Capture the cell that displays the provided text and extract its [x, y] central coordinate. 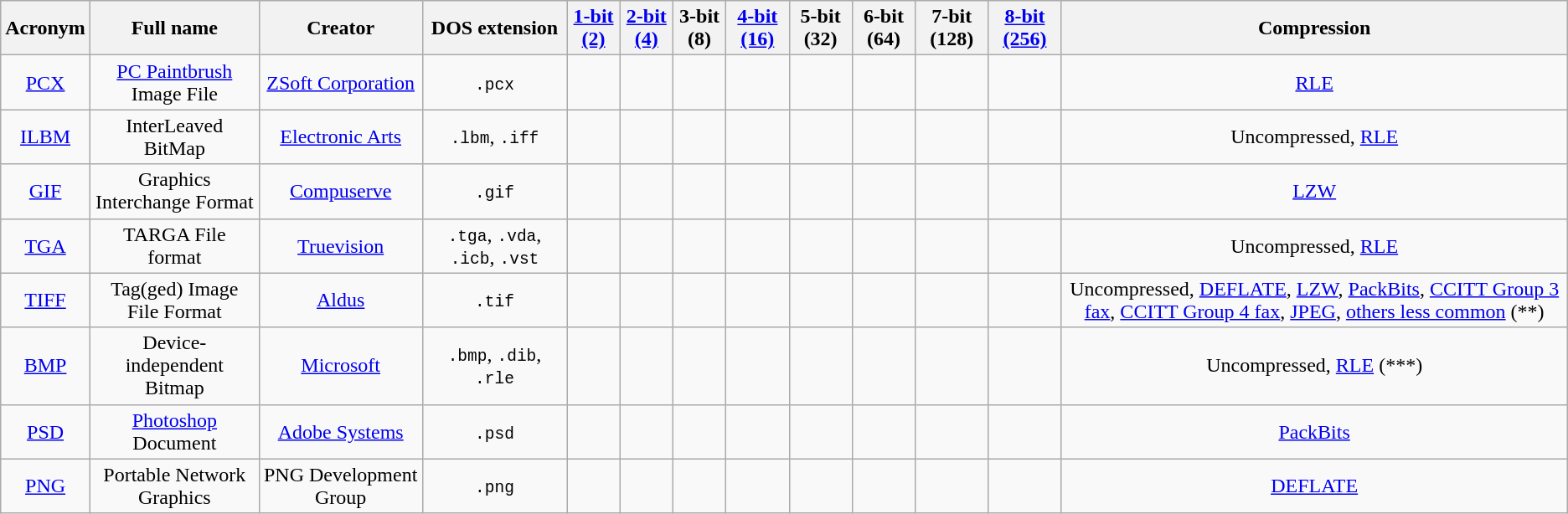
Aldus [340, 300]
PNG [45, 486]
.tif [494, 300]
Device-independent Bitmap [174, 366]
RLE [1314, 82]
5-bit (32) [821, 28]
6-bit (64) [883, 28]
GIF [45, 191]
.gif [494, 191]
.tga, .vda, .icb, .vst [494, 246]
Electronic Arts [340, 137]
Compuserve [340, 191]
PCX [45, 82]
Full name [174, 28]
4-bit (16) [757, 28]
PackBits [1314, 432]
TARGA File format [174, 246]
Compression [1314, 28]
InterLeaved BitMap [174, 137]
1-bit (2) [593, 28]
7-bit (128) [952, 28]
Portable Network Graphics [174, 486]
Adobe Systems [340, 432]
2-bit (4) [647, 28]
TGA [45, 246]
PNG Development Group [340, 486]
TIFF [45, 300]
DOS extension [494, 28]
Uncompressed, DEFLATE, LZW, PackBits, CCITT Group 3 fax, CCITT Group 4 fax, JPEG, others less common (**) [1314, 300]
Acronym [45, 28]
.png [494, 486]
LZW [1314, 191]
Tag(ged) Image File Format [174, 300]
.psd [494, 432]
.bmp, .dib, .rle [494, 366]
Graphics Interchange Format [174, 191]
.pcx [494, 82]
8-bit (256) [1025, 28]
ZSoft Corporation [340, 82]
DEFLATE [1314, 486]
Creator [340, 28]
Photoshop Document [174, 432]
ILBM [45, 137]
PC Paintbrush Image File [174, 82]
Uncompressed, RLE (***) [1314, 366]
3-bit (8) [699, 28]
Truevision [340, 246]
Microsoft [340, 366]
PSD [45, 432]
BMP [45, 366]
.lbm, .iff [494, 137]
